Capture the cell that displays the provided text and extract its [X, Y] central coordinate. 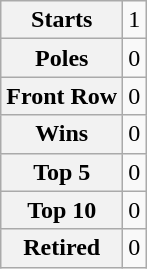
Front Row [62, 96]
Starts [62, 20]
Top 5 [62, 172]
Retired [62, 248]
Top 10 [62, 210]
Poles [62, 58]
1 [134, 20]
Wins [62, 134]
